Detect which cell encompasses the target text, then output its [x, y] center coordinate. 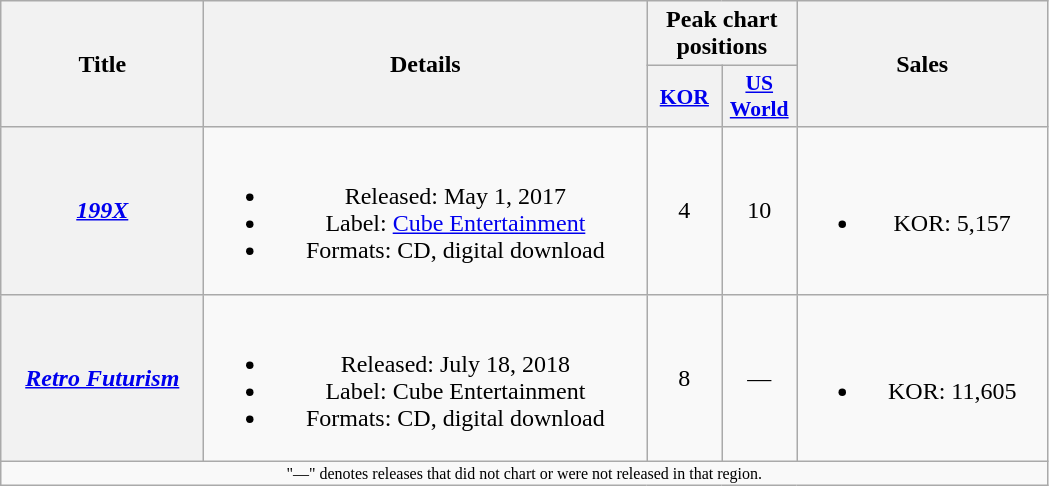
Title [102, 64]
KOR: 11,605 [922, 378]
Retro Futurism [102, 378]
Peak chart positions [722, 34]
KOR: 5,157 [922, 210]
10 [760, 210]
4 [684, 210]
Released: May 1, 2017Label: Cube EntertainmentFormats: CD, digital download [426, 210]
"—" denotes releases that did not chart or were not released in that region. [524, 473]
USWorld [760, 96]
Sales [922, 64]
Details [426, 64]
199X [102, 210]
KOR [684, 96]
— [760, 378]
Released: July 18, 2018Label: Cube EntertainmentFormats: CD, digital download [426, 378]
8 [684, 378]
